Output the [x, y] coordinate of the center of the cell containing the given text.  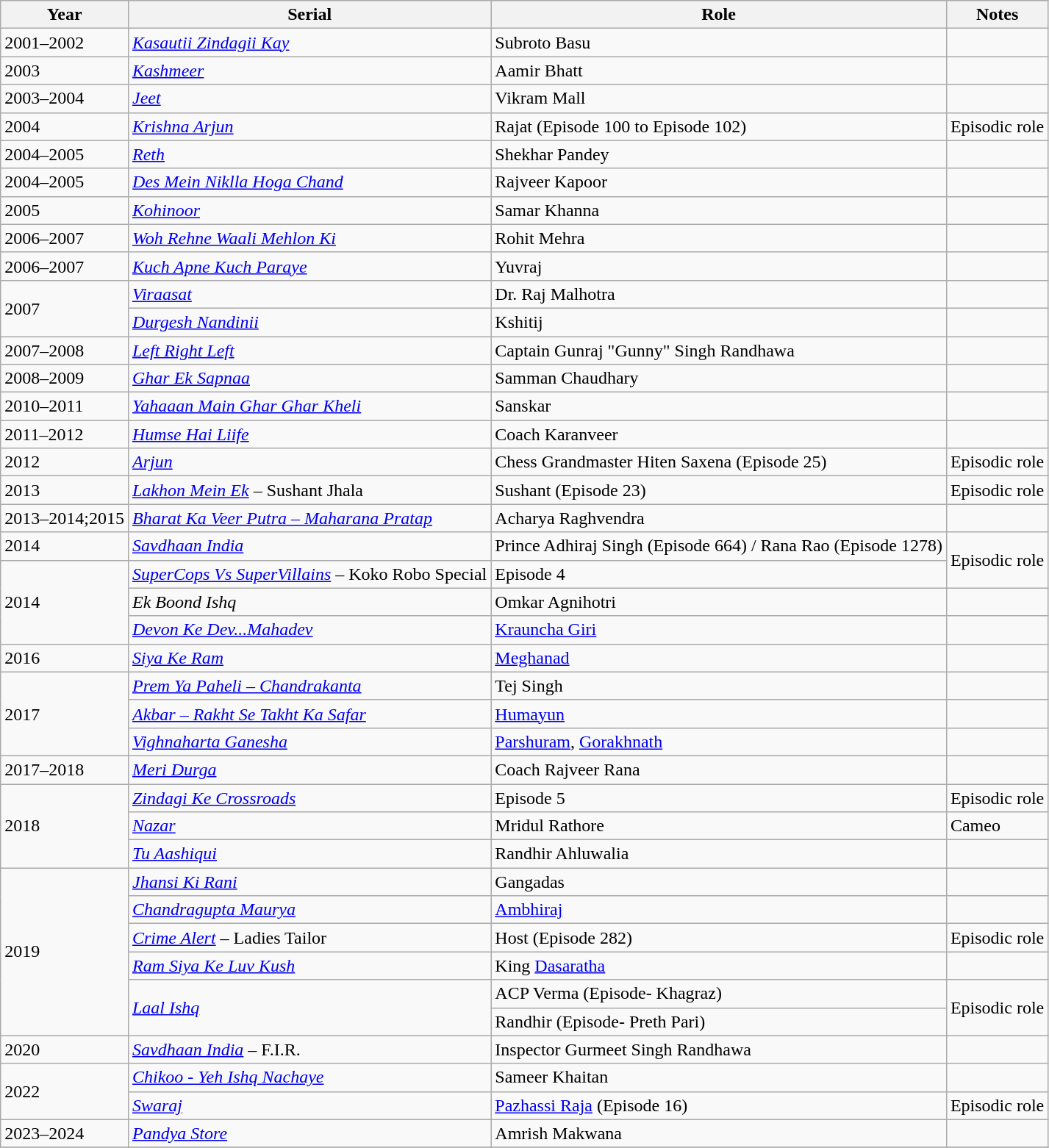
Durgesh Nandinii [309, 322]
Vikram Mall [719, 98]
Gangadas [719, 882]
Vighnaharta Ganesha [309, 742]
Parshuram, Gorakhnath [719, 742]
2010–2011 [65, 406]
Samman Chaudhary [719, 379]
2003 [65, 71]
2019 [65, 952]
Akbar – Rakht Se Takht Ka Safar [309, 714]
Ram Siya Ke Luv Kush [309, 966]
Reth [309, 154]
Ambhiraj [719, 910]
Chess Grandmaster Hiten Saxena (Episode 25) [719, 462]
Meri Durga [309, 769]
2007 [65, 308]
2023–2024 [65, 1133]
Krishna Arjun [309, 126]
Lakhon Mein Ek – Sushant Jhala [309, 490]
2013–2014;2015 [65, 518]
Inspector Gurmeet Singh Randhawa [719, 1050]
Ek Boond Ishq [309, 602]
Kuch Apne Kuch Paraye [309, 266]
Jeet [309, 98]
Yahaaan Main Ghar Ghar Kheli [309, 406]
Tej Singh [719, 686]
Subroto Basu [719, 43]
Rohit Mehra [719, 238]
Year [65, 15]
Pandya Store [309, 1133]
2004 [65, 126]
Kasautii Zindagii Kay [309, 43]
Ghar Ek Sapnaa [309, 379]
Meghanad [719, 658]
Laal Ishq [309, 1008]
Host (Episode 282) [719, 938]
2005 [65, 210]
Amrish Makwana [719, 1133]
Sanskar [719, 406]
Prince Adhiraj Singh (Episode 664) / Rana Rao (Episode 1278) [719, 546]
Humayun [719, 714]
2022 [65, 1091]
Devon Ke Dev...Mahadev [309, 630]
Shekhar Pandey [719, 154]
2012 [65, 462]
Tu Aashiqui [309, 854]
SuperCops Vs SuperVillains – Koko Robo Special [309, 574]
2008–2009 [65, 379]
Sushant (Episode 23) [719, 490]
Woh Rehne Waali Mehlon Ki [309, 238]
2017–2018 [65, 769]
Sameer Khaitan [719, 1077]
Chikoo - Yeh Ishq Nachaye [309, 1077]
Jhansi Ki Rani [309, 882]
Zindagi Ke Crossroads [309, 797]
ACP Verma (Episode- Khagraz) [719, 994]
Acharya Raghvendra [719, 518]
Kshitij [719, 322]
Aamir Bhatt [719, 71]
Krauncha Giri [719, 630]
Viraasat [309, 294]
Coach Rajveer Rana [719, 769]
Randhir Ahluwalia [719, 854]
Role [719, 15]
Swaraj [309, 1105]
Kohinoor [309, 210]
2001–2002 [65, 43]
Humse Hai Liife [309, 434]
2013 [65, 490]
2020 [65, 1050]
2017 [65, 714]
2003–2004 [65, 98]
Serial [309, 15]
Captain Gunraj "Gunny" Singh Randhawa [719, 351]
Rajat (Episode 100 to Episode 102) [719, 126]
Savdhaan India [309, 546]
Omkar Agnihotri [719, 602]
Coach Karanveer [719, 434]
Rajveer Kapoor [719, 182]
Episode 4 [719, 574]
Savdhaan India – F.I.R. [309, 1050]
2007–2008 [65, 351]
Kashmeer [309, 71]
Prem Ya Paheli – Chandrakanta [309, 686]
Dr. Raj Malhotra [719, 294]
King Dasaratha [719, 966]
Nazar [309, 826]
Cameo [997, 826]
Mridul Rathore [719, 826]
Chandragupta Maurya [309, 910]
Crime Alert – Ladies Tailor [309, 938]
Notes [997, 15]
Arjun [309, 462]
Randhir (Episode- Preth Pari) [719, 1022]
Des Mein Niklla Hoga Chand [309, 182]
2011–2012 [65, 434]
Samar Khanna [719, 210]
2018 [65, 825]
Left Right Left [309, 351]
Yuvraj [719, 266]
Episode 5 [719, 797]
Bharat Ka Veer Putra – Maharana Pratap [309, 518]
Siya Ke Ram [309, 658]
Pazhassi Raja (Episode 16) [719, 1105]
2016 [65, 658]
